Identify which cell holds the provided text, then report its [x, y] central coordinate. 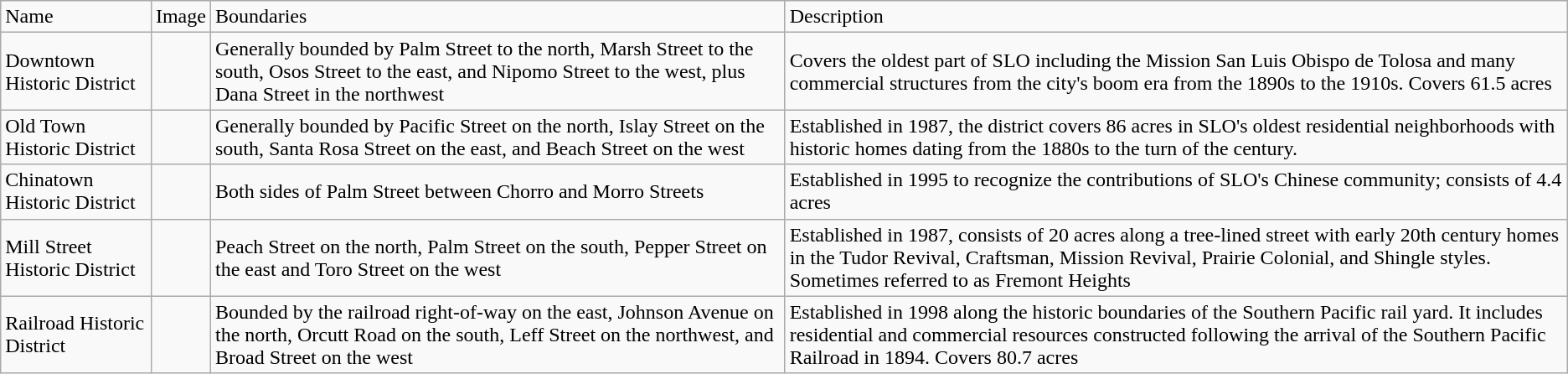
Description [1176, 17]
Railroad Historic District [76, 335]
Chinatown Historic District [76, 191]
Old Town Historic District [76, 138]
Generally bounded by Pacific Street on the north, Islay Street on the south, Santa Rosa Street on the east, and Beach Street on the west [498, 138]
Name [76, 17]
Mill Street Historic District [76, 257]
Established in 1995 to recognize the contributions of SLO's Chinese community; consists of 4.4 acres [1176, 191]
Downtown Historic District [76, 71]
Boundaries [498, 17]
Both sides of Palm Street between Chorro and Morro Streets [498, 191]
Image [181, 17]
Peach Street on the north, Palm Street on the south, Pepper Street on the east and Toro Street on the west [498, 257]
